Determine the (x, y) coordinate at the center of the cell enclosing the given text.  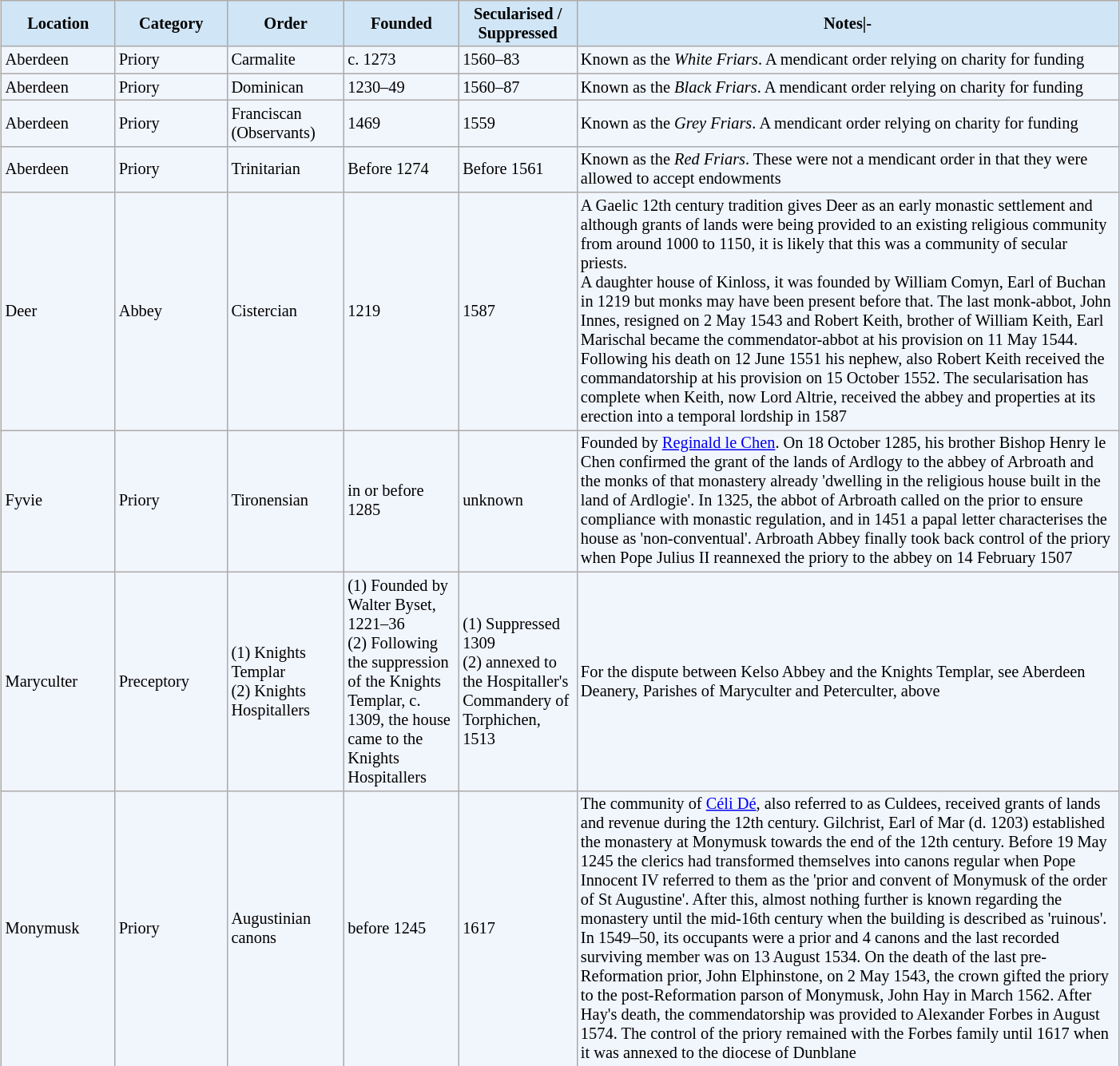
1560–83 (518, 60)
Before 1561 (518, 169)
(1) Suppressed 1309(2) annexed to the Hospitaller's Commandery of Torphichen, 1513 (518, 681)
Deer (58, 311)
in or before 1285 (401, 501)
Before 1274 (401, 169)
Preceptory (171, 681)
For the dispute between Kelso Abbey and the Knights Templar, see Aberdeen Deanery, Parishes of Maryculter and Peterculter, above (848, 681)
Maryculter (58, 681)
Founded (401, 23)
Order (286, 23)
Category (171, 23)
Cistercian (286, 311)
Known as the Red Friars. These were not a mendicant order in that they were allowed to accept endowments (848, 169)
1219 (401, 311)
Dominican (286, 87)
(1) Knights Templar(2) Knights Hospitallers (286, 681)
1587 (518, 311)
Fyvie (58, 501)
Secularised / Suppressed (518, 23)
1559 (518, 123)
unknown (518, 501)
Carmalite (286, 60)
c. 1273 (401, 60)
Franciscan (Observants) (286, 123)
1469 (401, 123)
Known as the Grey Friars. A mendicant order relying on charity for funding (848, 123)
Notes|- (848, 23)
Tironensian (286, 501)
1230–49 (401, 87)
Known as the White Friars. A mendicant order relying on charity for funding (848, 60)
(1) Founded by Walter Byset, 1221–36(2) Following the suppression of the Knights Templar, c. 1309, the house came to the Knights Hospitallers (401, 681)
Location (58, 23)
Trinitarian (286, 169)
Known as the Black Friars. A mendicant order relying on charity for funding (848, 87)
Abbey (171, 311)
1560–87 (518, 87)
